Search for the cell housing the specified text and yield its (x, y) center coordinate. 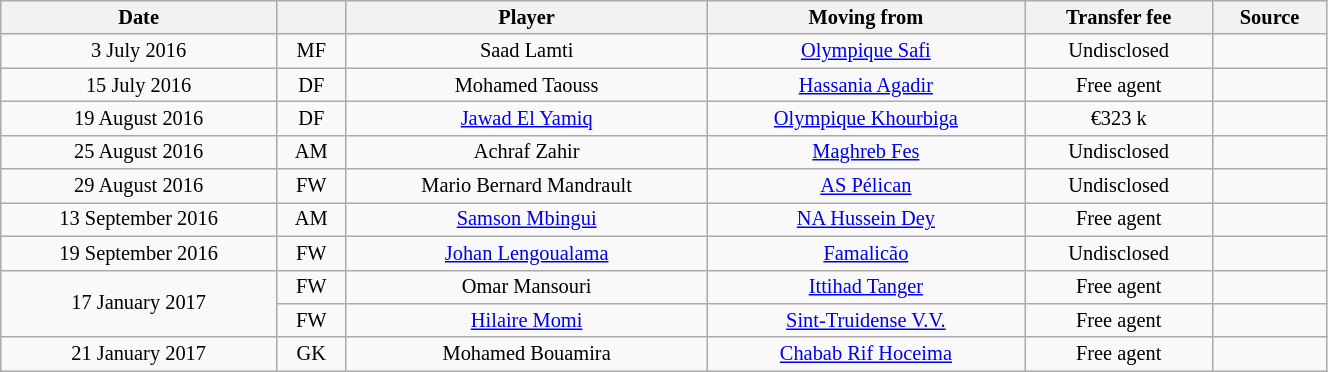
Player (526, 17)
15 July 2016 (139, 85)
€323 k (1119, 118)
25 August 2016 (139, 152)
29 August 2016 (139, 186)
17 January 2017 (139, 304)
Saad Lamti (526, 51)
Achraf Zahir (526, 152)
Famalicão (866, 253)
Omar Mansouri (526, 287)
Transfer fee (1119, 17)
13 September 2016 (139, 219)
Samson Mbingui (526, 219)
Moving from (866, 17)
Maghreb Fes (866, 152)
Olympique Khourbiga (866, 118)
AS Pélican (866, 186)
Ittihad Tanger (866, 287)
21 January 2017 (139, 354)
19 September 2016 (139, 253)
Olympique Safi (866, 51)
Sint-Truidense V.V. (866, 320)
Jawad El Yamiq (526, 118)
MF (311, 51)
Hilaire Momi (526, 320)
Mohamed Taouss (526, 85)
NA Hussein Dey (866, 219)
GK (311, 354)
Johan Lengoualama (526, 253)
19 August 2016 (139, 118)
Hassania Agadir (866, 85)
Source (1270, 17)
Mario Bernard Mandrault (526, 186)
Date (139, 17)
Chabab Rif Hoceima (866, 354)
Mohamed Bouamira (526, 354)
3 July 2016 (139, 51)
